Locate the cell with the specified text and output its [X, Y] center coordinate. 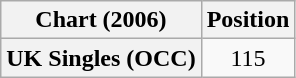
Chart (2006) [101, 20]
UK Singles (OCC) [101, 58]
Position [248, 20]
115 [248, 58]
